Return the (x, y) coordinate for the center point of the cell that contains the specified text.  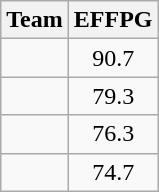
EFFPG (113, 20)
76.3 (113, 134)
74.7 (113, 172)
79.3 (113, 96)
Team (35, 20)
90.7 (113, 58)
